Extract the [X, Y] coordinate from the center of the cell holding the provided text.  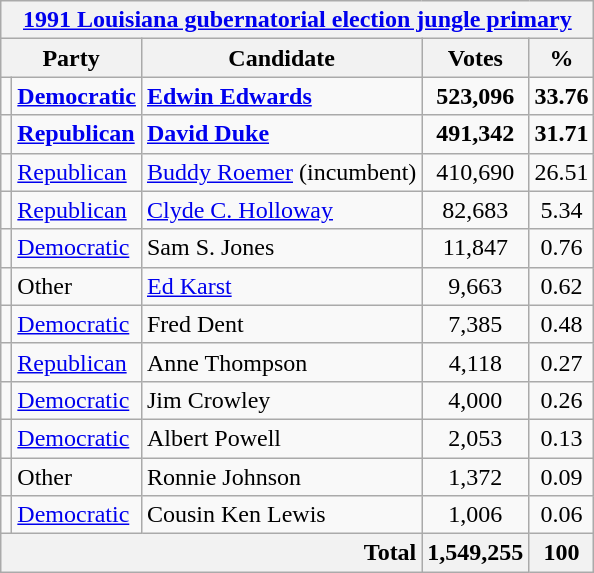
2,053 [476, 438]
Ronnie Johnson [281, 477]
33.76 [562, 96]
Cousin Ken Lewis [281, 515]
31.71 [562, 134]
0.13 [562, 438]
1991 Louisiana gubernatorial election jungle primary [298, 20]
Sam S. Jones [281, 248]
0.06 [562, 515]
100 [562, 553]
Jim Crowley [281, 400]
0.62 [562, 286]
Anne Thompson [281, 362]
Party [72, 58]
% [562, 58]
Ed Karst [281, 286]
1,549,255 [476, 553]
9,663 [476, 286]
Edwin Edwards [281, 96]
26.51 [562, 172]
523,096 [476, 96]
Fred Dent [281, 324]
Albert Powell [281, 438]
David Duke [281, 134]
5.34 [562, 210]
410,690 [476, 172]
0.26 [562, 400]
Clyde C. Holloway [281, 210]
4,118 [476, 362]
1,372 [476, 477]
4,000 [476, 400]
Total [212, 553]
0.48 [562, 324]
7,385 [476, 324]
11,847 [476, 248]
1,006 [476, 515]
0.76 [562, 248]
0.27 [562, 362]
82,683 [476, 210]
Buddy Roemer (incumbent) [281, 172]
Candidate [281, 58]
Votes [476, 58]
0.09 [562, 477]
491,342 [476, 134]
